Capture the cell that displays the provided text and extract its [X, Y] central coordinate. 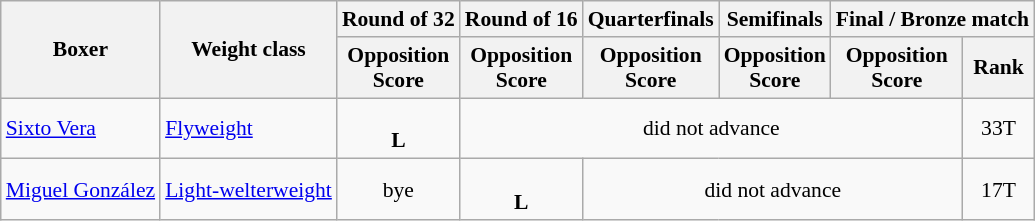
17T [998, 190]
Sixto Vera [80, 128]
Semifinals [775, 19]
Weight class [248, 50]
Light-welterweight [248, 190]
Round of 32 [398, 19]
Boxer [80, 50]
Quarterfinals [651, 19]
33T [998, 128]
Round of 16 [522, 19]
Flyweight [248, 128]
Rank [998, 68]
Final / Bronze match [932, 19]
bye [398, 190]
Miguel González [80, 190]
